Provide the (X, Y) coordinate of the cell's center where the given text is located.  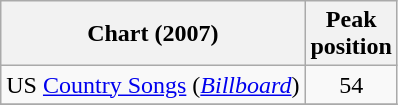
54 (351, 85)
US Country Songs (Billboard) (153, 85)
Chart (2007) (153, 34)
Peakposition (351, 34)
